Pinpoint the cell where the given text exists, returning its [x, y] midpoint coordinate. 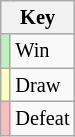
Draw [42, 85]
Win [42, 51]
Defeat [42, 118]
Key [38, 17]
